Find where the given text appears and provide that cell's center as [X, Y] coordinate. 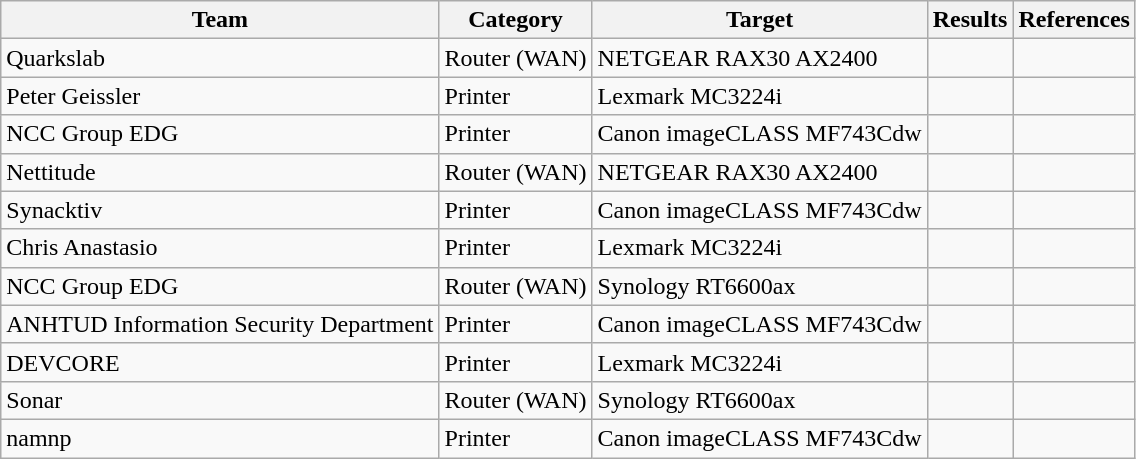
Target [760, 20]
Quarkslab [220, 58]
Results [970, 20]
ANHTUD Information Security Department [220, 324]
Sonar [220, 400]
Nettitude [220, 172]
namnp [220, 438]
Synacktiv [220, 210]
Category [516, 20]
Chris Anastasio [220, 248]
Peter Geissler [220, 96]
Team [220, 20]
DEVCORE [220, 362]
References [1074, 20]
